Search for the cell housing the specified text and yield its (x, y) center coordinate. 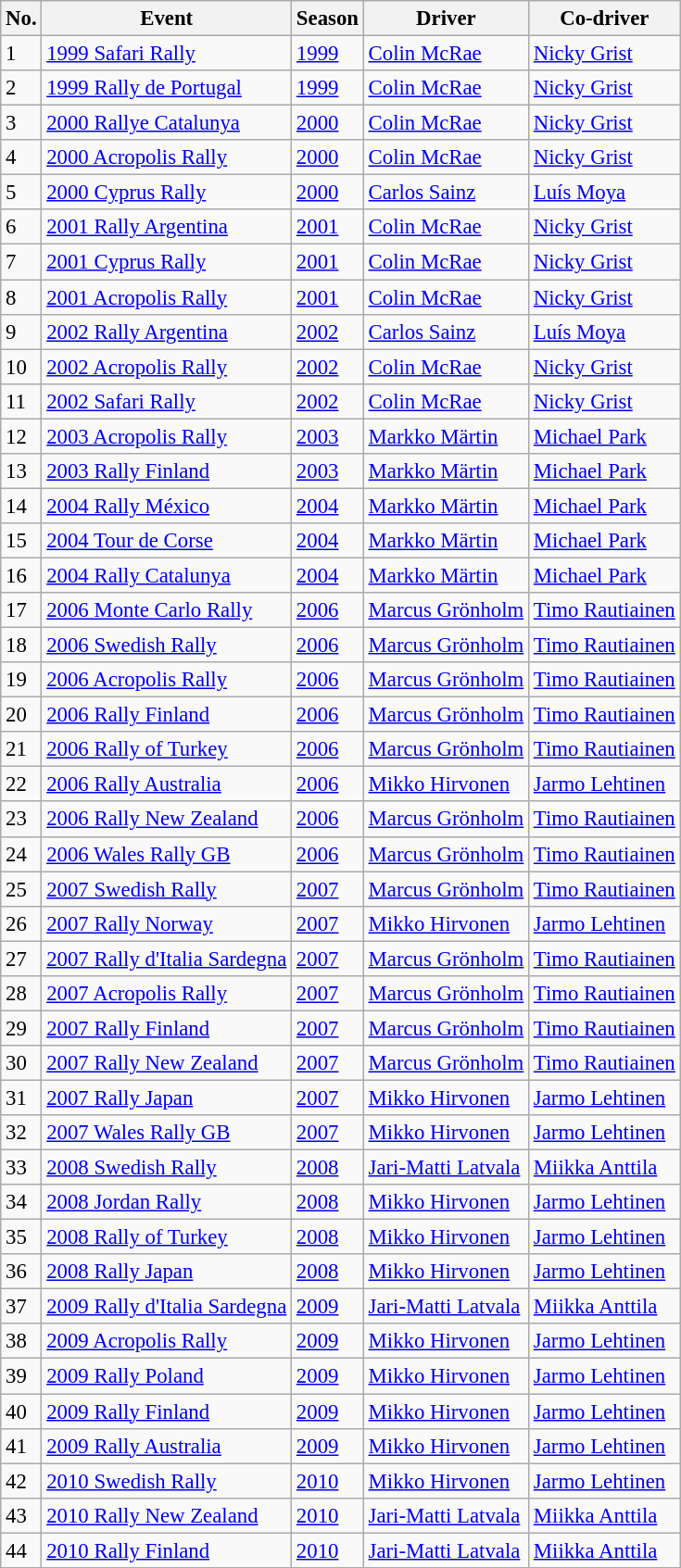
2006 Monte Carlo Rally (167, 610)
6 (21, 227)
7 (21, 262)
36 (21, 1272)
2009 Rally d'Italia Sardegna (167, 1307)
44 (21, 1550)
25 (21, 889)
2004 Rally Catalunya (167, 575)
2008 Rally Japan (167, 1272)
20 (21, 715)
2008 Swedish Rally (167, 1168)
12 (21, 436)
19 (21, 680)
2007 Swedish Rally (167, 889)
2007 Acropolis Rally (167, 994)
Co-driver (605, 19)
43 (21, 1515)
34 (21, 1202)
23 (21, 820)
No. (21, 19)
37 (21, 1307)
16 (21, 575)
2010 Rally New Zealand (167, 1515)
35 (21, 1237)
2006 Rally Finland (167, 715)
32 (21, 1133)
8 (21, 297)
9 (21, 332)
2006 Rally New Zealand (167, 820)
29 (21, 1028)
2009 Rally Finland (167, 1411)
2008 Jordan Rally (167, 1202)
18 (21, 646)
21 (21, 749)
1 (21, 54)
2007 Rally Norway (167, 923)
2008 Rally of Turkey (167, 1237)
Driver (446, 19)
2000 Cyprus Rally (167, 193)
10 (21, 367)
2009 Rally Australia (167, 1446)
2002 Acropolis Rally (167, 367)
2001 Rally Argentina (167, 227)
3 (21, 123)
2006 Acropolis Rally (167, 680)
38 (21, 1342)
2004 Rally México (167, 506)
14 (21, 506)
41 (21, 1446)
2007 Rally d'Italia Sardegna (167, 959)
1999 Rally de Portugal (167, 88)
2009 Rally Poland (167, 1376)
42 (21, 1481)
2007 Rally New Zealand (167, 1063)
2006 Wales Rally GB (167, 854)
2000 Acropolis Rally (167, 157)
2001 Acropolis Rally (167, 297)
26 (21, 923)
40 (21, 1411)
2000 Rallye Catalunya (167, 123)
2003 Rally Finland (167, 471)
27 (21, 959)
2006 Swedish Rally (167, 646)
2002 Safari Rally (167, 401)
2006 Rally Australia (167, 784)
1999 Safari Rally (167, 54)
2007 Rally Japan (167, 1098)
Event (167, 19)
24 (21, 854)
31 (21, 1098)
2007 Rally Finland (167, 1028)
2004 Tour de Corse (167, 541)
11 (21, 401)
2001 Cyprus Rally (167, 262)
22 (21, 784)
28 (21, 994)
15 (21, 541)
17 (21, 610)
5 (21, 193)
2002 Rally Argentina (167, 332)
2009 Acropolis Rally (167, 1342)
2006 Rally of Turkey (167, 749)
2 (21, 88)
2007 Wales Rally GB (167, 1133)
39 (21, 1376)
2010 Rally Finland (167, 1550)
4 (21, 157)
2003 Acropolis Rally (167, 436)
30 (21, 1063)
33 (21, 1168)
Season (328, 19)
13 (21, 471)
2010 Swedish Rally (167, 1481)
